Extract the [X, Y] coordinate from the center of the cell holding the provided text.  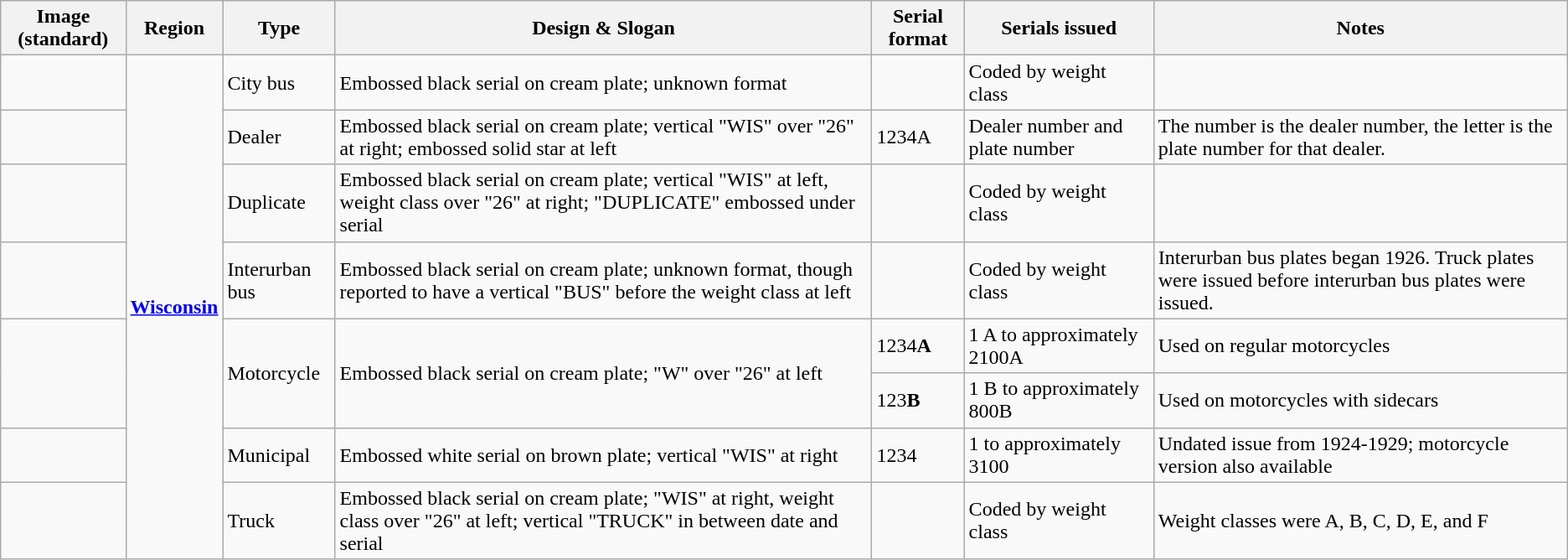
Region [174, 29]
The number is the dealer number, the letter is the plate number for that dealer. [1360, 137]
Undated issue from 1924-1929; motorcycle version also available [1360, 454]
City bus [279, 82]
1 to approximately 3100 [1059, 454]
Embossed black serial on cream plate; vertical "WIS" over "26" at right; embossed solid star at left [603, 137]
Interurban bus [279, 280]
Embossed black serial on cream plate; vertical "WIS" at left, weight class over "26" at right; "DUPLICATE" embossed under serial [603, 203]
1 B to approximately 800B [1059, 401]
Serials issued [1059, 29]
Wisconsin [174, 308]
Dealer [279, 137]
Design & Slogan [603, 29]
Embossed black serial on cream plate; "W" over "26" at left [603, 373]
Used on regular motorcycles [1360, 345]
Interurban bus plates began 1926. Truck plates were issued before interurban bus plates were issued. [1360, 280]
Municipal [279, 454]
Motorcycle [279, 373]
Duplicate [279, 203]
123B [918, 401]
1 A to approximately 2100A [1059, 345]
Image (standard) [64, 29]
Type [279, 29]
Embossed black serial on cream plate; unknown format, though reported to have a vertical "BUS" before the weight class at left [603, 280]
Embossed black serial on cream plate; "WIS" at right, weight class over "26" at left; vertical "TRUCK" in between date and serial [603, 521]
Embossed black serial on cream plate; unknown format [603, 82]
Notes [1360, 29]
Dealer number and plate number [1059, 137]
Serial format [918, 29]
Used on motorcycles with sidecars [1360, 401]
Embossed white serial on brown plate; vertical "WIS" at right [603, 454]
Weight classes were A, B, C, D, E, and F [1360, 521]
Truck [279, 521]
1234 [918, 454]
